Find where the given text appears and provide that cell's center as (x, y) coordinate. 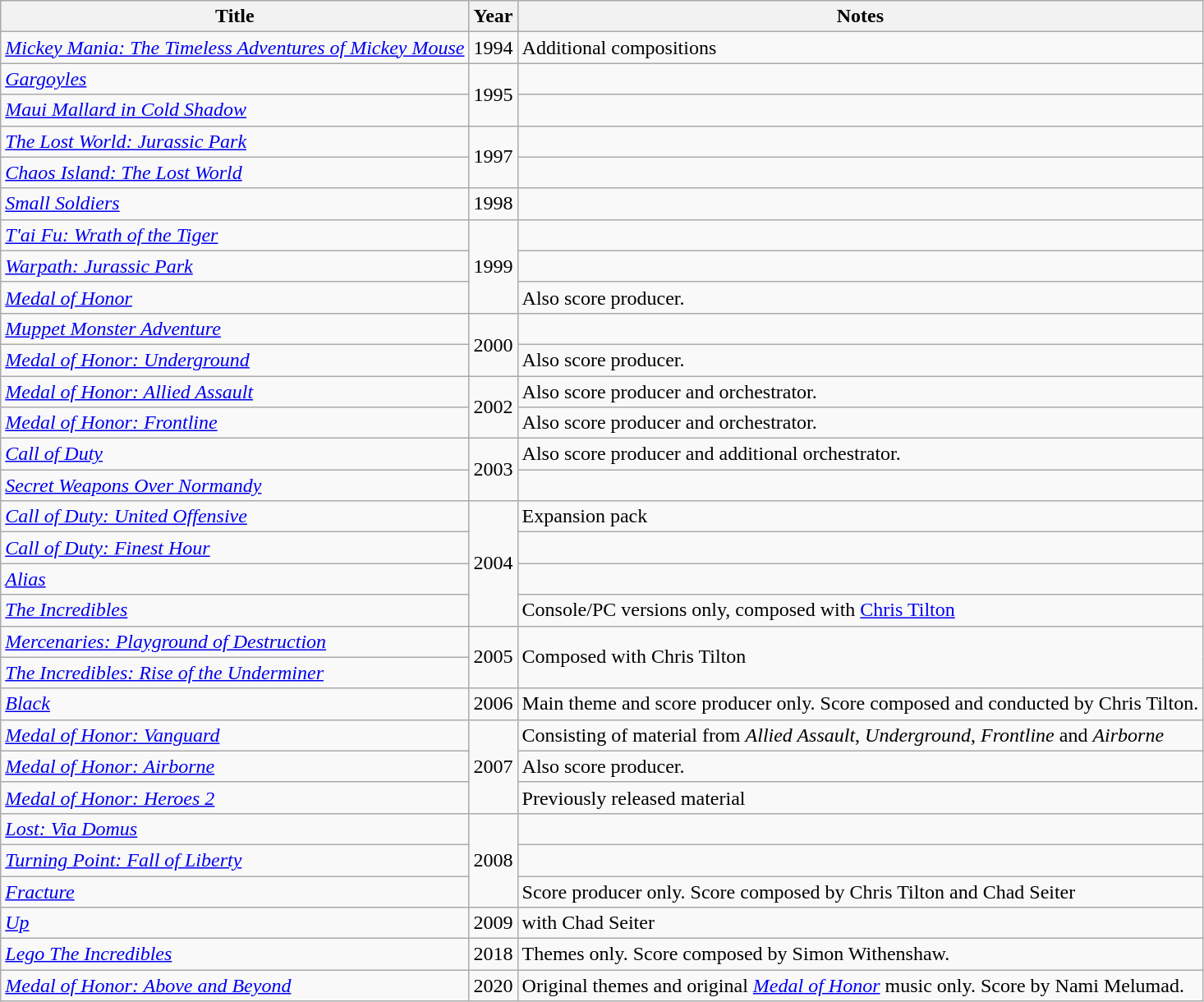
2003 (493, 470)
Medal of Honor: Frontline (235, 423)
2006 (493, 704)
Medal of Honor: Allied Assault (235, 392)
Lost: Via Domus (235, 829)
Console/PC versions only, composed with Chris Tilton (861, 610)
Alias (235, 579)
Lego The Incredibles (235, 954)
1995 (493, 94)
Gargoyles (235, 79)
Mickey Mania: The Timeless Adventures of Mickey Mouse (235, 48)
1997 (493, 157)
Medal of Honor: Underground (235, 360)
2005 (493, 657)
Call of Duty: Finest Hour (235, 548)
The Lost World: Jurassic Park (235, 141)
Themes only. Score composed by Simon Withenshaw. (861, 954)
Up (235, 923)
Secret Weapons Over Normandy (235, 485)
2018 (493, 954)
Black (235, 704)
2000 (493, 344)
Consisting of material from Allied Assault, Underground, Frontline and Airborne (861, 735)
Main theme and score producer only. Score composed and conducted by Chris Tilton. (861, 704)
Turning Point: Fall of Liberty (235, 860)
Medal of Honor: Airborne (235, 766)
1994 (493, 48)
Additional compositions (861, 48)
Also score producer and additional orchestrator. (861, 454)
2007 (493, 766)
Mercenaries: Playground of Destruction (235, 641)
Medal of Honor: Vanguard (235, 735)
Expansion pack (861, 517)
Notes (861, 16)
Fracture (235, 891)
Medal of Honor: Above and Beyond (235, 986)
Small Soldiers (235, 204)
Year (493, 16)
The Incredibles: Rise of the Underminer (235, 673)
Warpath: Jurassic Park (235, 266)
2002 (493, 407)
Muppet Monster Adventure (235, 329)
Previously released material (861, 797)
2020 (493, 986)
Call of Duty: United Offensive (235, 517)
Score producer only. Score composed by Chris Tilton and Chad Seiter (861, 891)
Call of Duty (235, 454)
2009 (493, 923)
with Chad Seiter (861, 923)
Composed with Chris Tilton (861, 657)
2004 (493, 563)
T'ai Fu: Wrath of the Tiger (235, 235)
Medal of Honor: Heroes 2 (235, 797)
2008 (493, 860)
Medal of Honor (235, 297)
1998 (493, 204)
1999 (493, 266)
Original themes and original Medal of Honor music only. Score by Nami Melumad. (861, 986)
Chaos Island: The Lost World (235, 172)
Title (235, 16)
The Incredibles (235, 610)
Maui Mallard in Cold Shadow (235, 110)
